Find where the given text appears and provide that cell's center as [x, y] coordinate. 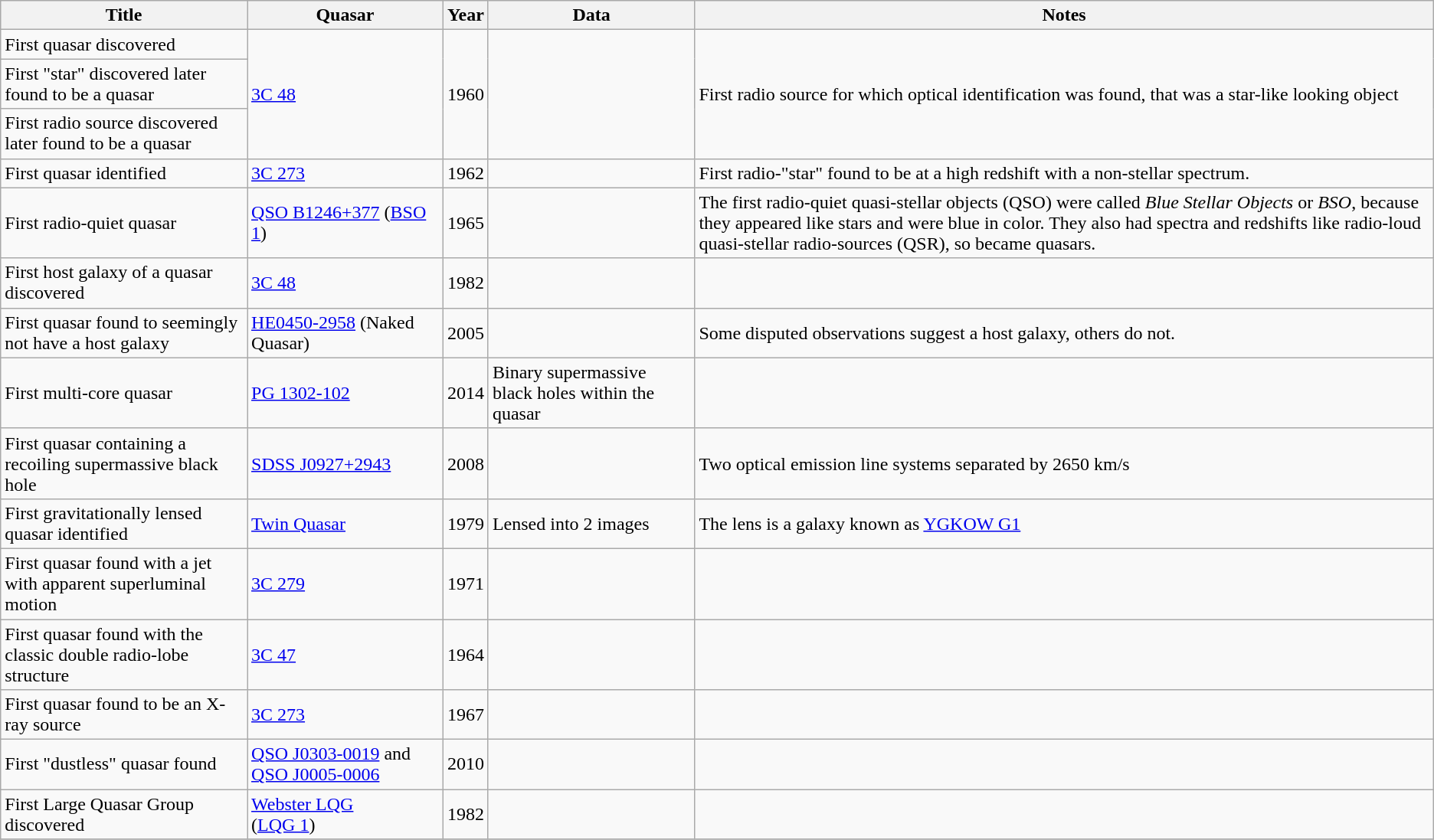
SDSS J0927+2943 [345, 463]
1962 [466, 173]
First multi-core quasar [124, 393]
2005 [466, 332]
QSO B1246+377 (BSO 1) [345, 223]
First host galaxy of a quasar discovered [124, 283]
HE0450-2958 (Naked Quasar) [345, 332]
First quasar found with the classic double radio-lobe structure [124, 654]
The lens is a galaxy known as YGKOW G1 [1064, 524]
Binary supermassive black holes within the quasar [591, 393]
First radio-"star" found to be at a high redshift with a non-stellar spectrum. [1064, 173]
First gravitationally lensed quasar identified [124, 524]
First Large Quasar Group discovered [124, 815]
2008 [466, 463]
PG 1302-102 [345, 393]
First quasar discovered [124, 44]
1960 [466, 94]
Twin Quasar [345, 524]
Year [466, 15]
3C 279 [345, 583]
3C 47 [345, 654]
Some disputed observations suggest a host galaxy, others do not. [1064, 332]
First radio-quiet quasar [124, 223]
First quasar containing a recoiling supermassive black hole [124, 463]
1967 [466, 715]
Two optical emission line systems separated by 2650 km/s [1064, 463]
1979 [466, 524]
Quasar [345, 15]
First "star" discovered later found to be a quasar [124, 84]
Data [591, 15]
1964 [466, 654]
First quasar identified [124, 173]
2010 [466, 764]
1971 [466, 583]
Notes [1064, 15]
1965 [466, 223]
2014 [466, 393]
First quasar found to seemingly not have a host galaxy [124, 332]
Title [124, 15]
First radio source for which optical identification was found, that was a star-like looking object [1064, 94]
QSO J0303-0019 and QSO J0005-0006 [345, 764]
First "dustless" quasar found [124, 764]
First quasar found to be an X-ray source [124, 715]
First quasar found with a jet with apparent superluminal motion [124, 583]
Webster LQG (LQG 1) [345, 815]
Lensed into 2 images [591, 524]
First radio source discovered later found to be a quasar [124, 133]
